Pinpoint the cell where the given text exists, returning its [X, Y] midpoint coordinate. 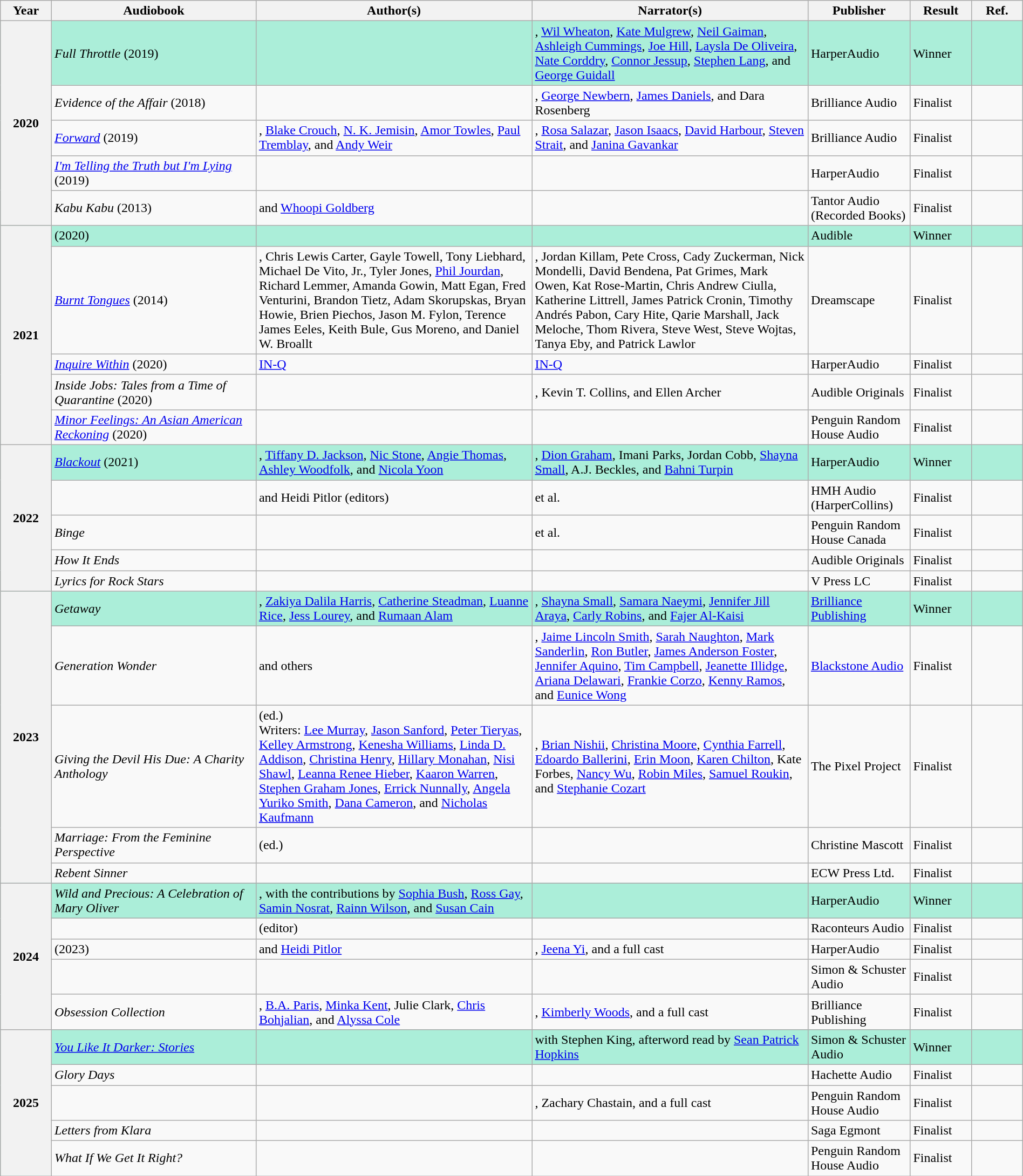
Dreamscape [859, 300]
2020 [26, 123]
, Tiffany D. Jackson, Nic Stone, Angie Thomas, Ashley Woodfolk, and Nicola Yoon [394, 462]
ECW Press Ltd. [859, 873]
(ed.) [394, 845]
Glory Days [153, 1075]
Getaway [153, 608]
, Shayna Small, Samara Naeymi, Jennifer Jill Araya, Carly Robins, and Fajer Al-Kaisi [670, 608]
I'm Telling the Truth but I'm Lying (2019) [153, 173]
Evidence of the Affair (2018) [153, 102]
2025 [26, 1103]
Burnt Tongues (2014) [153, 300]
Ref. [997, 11]
Audible [859, 236]
Tantor Audio (Recorded Books) [859, 208]
Forward (2019) [153, 138]
Hachette Audio [859, 1075]
, Kevin T. Collins, and Ellen Archer [670, 392]
Narrator(s) [670, 11]
, B.A. Paris, Minka Kent, Julie Clark, Chris Bohjalian, and Alyssa Cole [394, 1012]
(2023) [153, 949]
What If We Get It Right? [153, 1159]
, Kimberly Woods, and a full cast [670, 1012]
Penguin Random House Canada [859, 533]
Letters from Klara [153, 1131]
, George Newbern, James Daniels, and Dara Rosenberg [670, 102]
Kabu Kabu (2013) [153, 208]
The Pixel Project [859, 766]
Generation Wonder [153, 666]
Rebent Sinner [153, 873]
Author(s) [394, 11]
, Dion Graham, Imani Parks, Jordan Cobb, Shayna Small, A.J. Beckles, and Bahni Turpin [670, 462]
, Jeena Yi, and a full cast [670, 949]
, Blake Crouch, N. K. Jemisin, Amor Towles, Paul Tremblay, and Andy Weir [394, 138]
Blackstone Audio [859, 666]
2022 [26, 518]
, Zakiya Dalila Harris, Catherine Steadman, Luanne Rice, Jess Lourey, and Rumaan Alam [394, 608]
Result [941, 11]
, with the contributions by Sophia Bush, Ross Gay, Samin Nosrat, Rainn Wilson, and Susan Cain [394, 901]
Christine Mascott [859, 845]
How It Ends [153, 560]
2021 [26, 335]
Obsession Collection [153, 1012]
V Press LC [859, 581]
HMH Audio (HarperCollins) [859, 497]
Blackout (2021) [153, 462]
and Whoopi Goldberg [394, 208]
Publisher [859, 11]
and others [394, 666]
You Like It Darker: Stories [153, 1047]
and Heidi Pitlor (editors) [394, 497]
(editor) [394, 928]
2023 [26, 737]
Full Throttle (2019) [153, 53]
Raconteurs Audio [859, 928]
Binge [153, 533]
Audiobook [153, 11]
with Stephen King, afterword read by Sean Patrick Hopkins [670, 1047]
(2020) [153, 236]
, Rosa Salazar, Jason Isaacs, David Harbour, Steven Strait, and Janina Gavankar [670, 138]
Saga Egmont [859, 1131]
2024 [26, 956]
and Heidi Pitlor [394, 949]
Wild and Precious: A Celebration of Mary Oliver [153, 901]
Year [26, 11]
Minor Feelings: An Asian American Reckoning (2020) [153, 427]
Inside Jobs: Tales from a Time of Quarantine (2020) [153, 392]
Inquire Within (2020) [153, 364]
Marriage: From the Feminine Perspective [153, 845]
Lyrics for Rock Stars [153, 581]
Giving the Devil His Due: A Charity Anthology [153, 766]
, Zachary Chastain, and a full cast [670, 1103]
